Search for the cell housing the specified text and yield its [x, y] center coordinate. 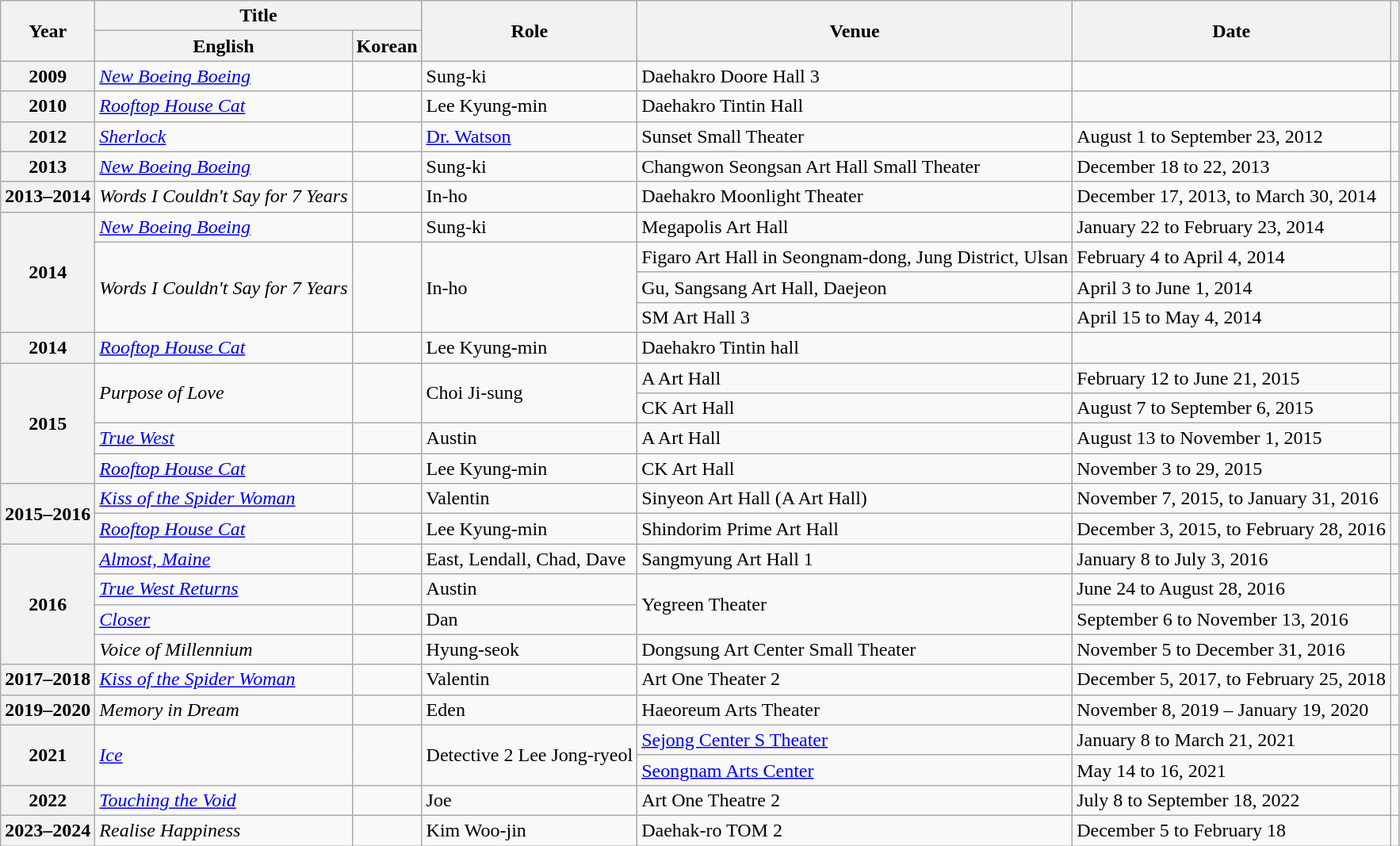
Korean [387, 46]
Sunset Small Theater [855, 136]
Changwon Seongsan Art Hall Small Theater [855, 167]
2015–2016 [48, 514]
Hyung-seok [530, 649]
Yegreen Theater [855, 604]
April 15 to May 4, 2014 [1232, 317]
Gu, Sangsang Art Hall, Daejeon [855, 287]
Sinyeon Art Hall (A Art Hall) [855, 499]
Haeoreum Arts Theater [855, 710]
Almost, Maine [224, 559]
Shindorim Prime Art Hall [855, 529]
Daehak-ro TOM 2 [855, 830]
January 8 to March 21, 2021 [1232, 740]
Purpose of Love [224, 393]
True West [224, 438]
December 5, 2017, to February 25, 2018 [1232, 679]
May 14 to 16, 2021 [1232, 770]
November 7, 2015, to January 31, 2016 [1232, 499]
Choi Ji-sung [530, 393]
December 18 to 22, 2013 [1232, 167]
Seongnam Arts Center [855, 770]
January 8 to July 3, 2016 [1232, 559]
December 17, 2013, to March 30, 2014 [1232, 197]
February 12 to June 21, 2015 [1232, 378]
Voice of Millennium [224, 649]
2013–2014 [48, 197]
Date [1232, 31]
Ice [224, 755]
Sangmyung Art Hall 1 [855, 559]
Realise Happiness [224, 830]
August 13 to November 1, 2015 [1232, 438]
Memory in Dream [224, 710]
Year [48, 31]
Eden [530, 710]
November 3 to 29, 2015 [1232, 469]
Venue [855, 31]
November 5 to December 31, 2016 [1232, 649]
English [224, 46]
2016 [48, 604]
Sejong Center S Theater [855, 740]
Closer [224, 619]
December 3, 2015, to February 28, 2016 [1232, 529]
Role [530, 31]
2019–2020 [48, 710]
April 3 to June 1, 2014 [1232, 287]
2017–2018 [48, 679]
2009 [48, 76]
2021 [48, 755]
True West Returns [224, 589]
November 8, 2019 – January 19, 2020 [1232, 710]
2012 [48, 136]
Kim Woo-jin [530, 830]
2010 [48, 106]
Dan [530, 619]
Sherlock [224, 136]
August 7 to September 6, 2015 [1232, 408]
Detective 2 Lee Jong-ryeol [530, 755]
August 1 to September 23, 2012 [1232, 136]
June 24 to August 28, 2016 [1232, 589]
Joe [530, 800]
Megapolis Art Hall [855, 227]
February 4 to April 4, 2014 [1232, 257]
Daehakro Moonlight Theater [855, 197]
Touching the Void [224, 800]
July 8 to September 18, 2022 [1232, 800]
Daehakro Tintin hall [855, 347]
SM Art Hall 3 [855, 317]
Daehakro Doore Hall 3 [855, 76]
Dr. Watson [530, 136]
2015 [48, 423]
2022 [48, 800]
2013 [48, 167]
Figaro Art Hall in Seongnam-dong, Jung District, Ulsan [855, 257]
Art One Theatre 2 [855, 800]
2023–2024 [48, 830]
Daehakro Tintin Hall [855, 106]
East, Lendall, Chad, Dave [530, 559]
Title [258, 16]
Art One Theater 2 [855, 679]
January 22 to February 23, 2014 [1232, 227]
September 6 to November 13, 2016 [1232, 619]
Dongsung Art Center Small Theater [855, 649]
December 5 to February 18 [1232, 830]
